From the cell containing the given text, extract its center point as (x, y) coordinate. 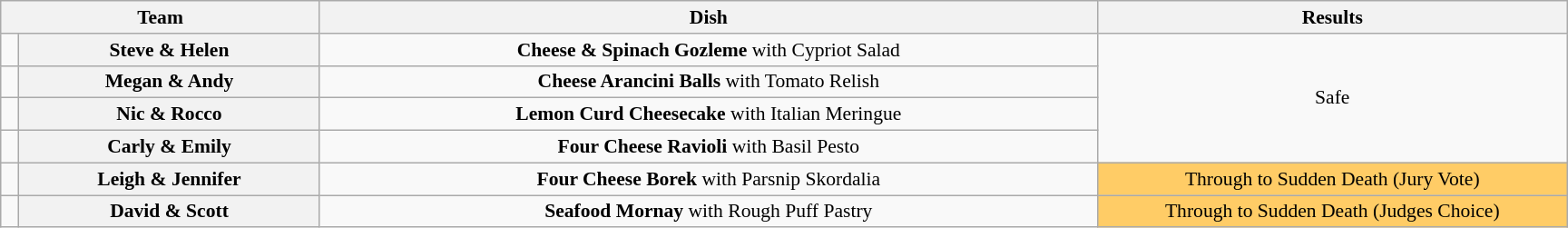
Cheese & Spinach Gozleme with Cypriot Salad (708, 49)
Safe (1332, 97)
Through to Sudden Death (Judges Choice) (1332, 211)
Megan & Andy (170, 82)
Team (161, 17)
Carly & Emily (170, 146)
Cheese Arancini Balls with Tomato Relish (708, 82)
Results (1332, 17)
Dish (708, 17)
Nic & Rocco (170, 114)
Steve & Helen (170, 49)
Four Cheese Borek with Parsnip Skordalia (708, 179)
Four Cheese Ravioli with Basil Pesto (708, 146)
Through to Sudden Death (Jury Vote) (1332, 179)
Seafood Mornay with Rough Puff Pastry (708, 211)
Leigh & Jennifer (170, 179)
Lemon Curd Cheesecake with Italian Meringue (708, 114)
David & Scott (170, 211)
